Output the (X, Y) coordinate of the center of the cell containing the given text.  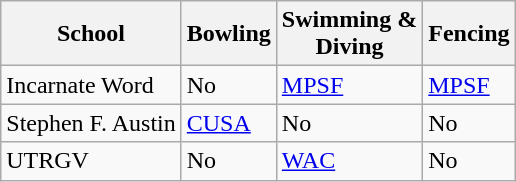
School (91, 34)
WAC (349, 161)
CUSA (228, 123)
Fencing (469, 34)
Bowling (228, 34)
UTRGV (91, 161)
Stephen F. Austin (91, 123)
Incarnate Word (91, 85)
Swimming &Diving (349, 34)
